Return (x, y) of the center of cell containing provided text 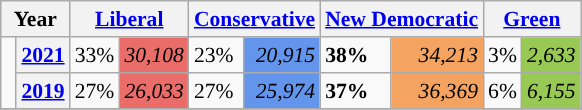
2,633 (552, 55)
20,915 (282, 55)
6,155 (552, 91)
33% (95, 55)
2019 (42, 91)
Conservative (254, 19)
6% (502, 91)
38% (356, 55)
36,369 (437, 91)
Liberal (130, 19)
34,213 (437, 55)
23% (216, 55)
Year (36, 19)
37% (356, 91)
2021 (42, 55)
Green (532, 19)
25,974 (282, 91)
30,108 (154, 55)
26,033 (154, 91)
3% (502, 55)
New Democratic (402, 19)
